Return (x, y) of the center of cell containing provided text 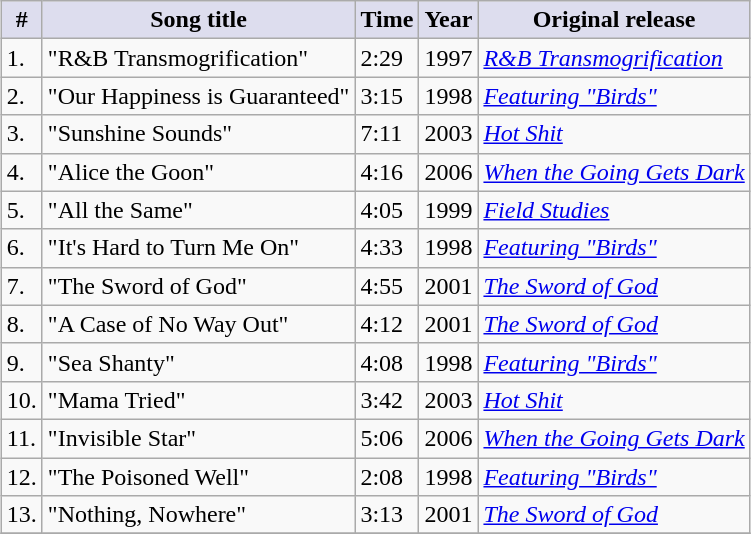
1997 (448, 58)
7. (22, 286)
3:15 (387, 96)
"Invisible Star" (198, 438)
2. (22, 96)
4:12 (387, 324)
"Alice the Goon" (198, 172)
2:08 (387, 477)
1999 (448, 210)
5. (22, 210)
1. (22, 58)
3:42 (387, 400)
4:05 (387, 210)
Time (387, 20)
7:11 (387, 134)
4:55 (387, 286)
4. (22, 172)
Song title (198, 20)
5:06 (387, 438)
4:08 (387, 362)
Field Studies (614, 210)
3:13 (387, 515)
# (22, 20)
"Our Happiness is Guaranteed" (198, 96)
11. (22, 438)
Original release (614, 20)
"The Poisoned Well" (198, 477)
4:16 (387, 172)
"All the Same" (198, 210)
10. (22, 400)
"It's Hard to Turn Me On" (198, 248)
6. (22, 248)
13. (22, 515)
"Sunshine Sounds" (198, 134)
"Mama Tried" (198, 400)
R&B Transmogrification (614, 58)
"Nothing, Nowhere" (198, 515)
2:29 (387, 58)
4:33 (387, 248)
"The Sword of God" (198, 286)
8. (22, 324)
9. (22, 362)
"A Case of No Way Out" (198, 324)
12. (22, 477)
3. (22, 134)
"R&B Transmogrification" (198, 58)
"Sea Shanty" (198, 362)
Year (448, 20)
